Capture the cell that displays the provided text and extract its (x, y) central coordinate. 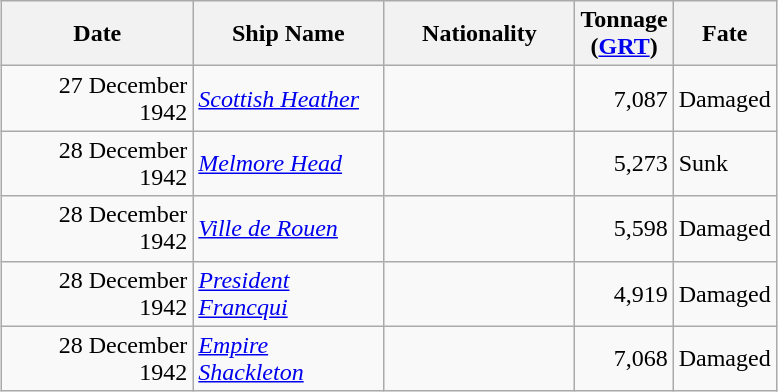
5,273 (624, 164)
Nationality (480, 34)
4,919 (624, 294)
Ville de Rouen (288, 228)
5,598 (624, 228)
27 December 1942 (98, 98)
Empire Shackleton (288, 358)
Sunk (724, 164)
7,068 (624, 358)
Melmore Head (288, 164)
Date (98, 34)
Ship Name (288, 34)
Scottish Heather (288, 98)
President Francqui (288, 294)
Fate (724, 34)
Tonnage (GRT) (624, 34)
7,087 (624, 98)
